Return (x, y) of the center of cell containing provided text 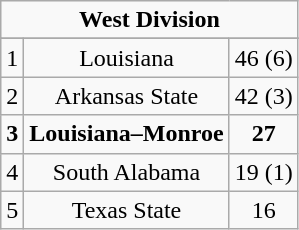
5 (12, 210)
42 (3) (264, 96)
3 (12, 134)
Louisiana (126, 58)
19 (1) (264, 172)
Texas State (126, 210)
27 (264, 134)
West Division (150, 20)
Louisiana–Monroe (126, 134)
4 (12, 172)
Arkansas State (126, 96)
2 (12, 96)
South Alabama (126, 172)
1 (12, 58)
46 (6) (264, 58)
16 (264, 210)
